For the text-containing cell, return its midpoint in (x, y) coordinate format. 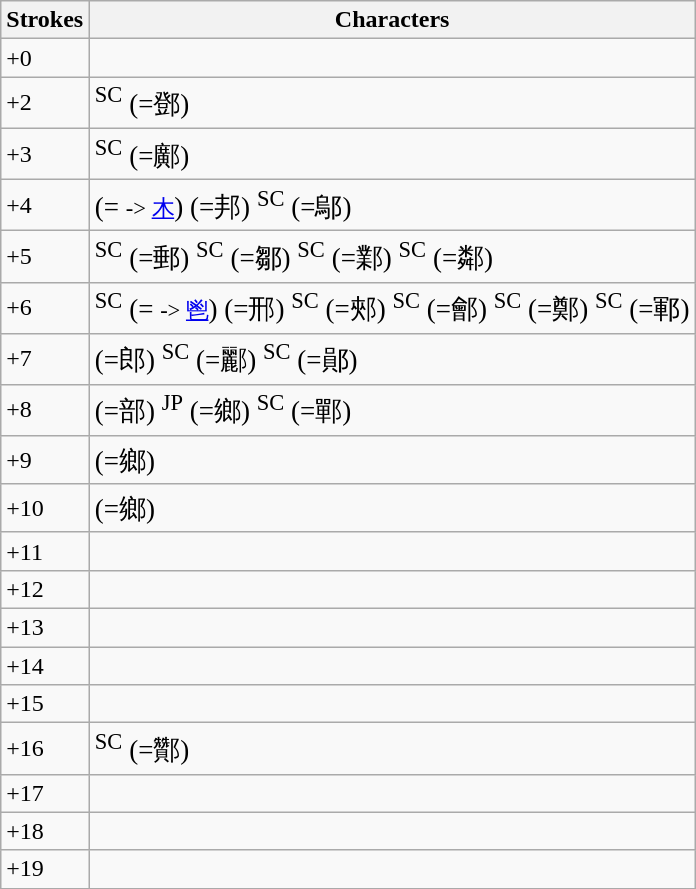
(= -> 木) (=邦) SC (=鄔) (392, 204)
(=部) JP (=鄉) SC (=鄲) (392, 410)
+11 (45, 551)
+2 (45, 102)
+0 (45, 58)
SC (=酇) (392, 748)
+12 (45, 589)
+7 (45, 358)
+8 (45, 410)
(=郎) SC (=酈) SC (=鄖) (392, 358)
Characters (392, 20)
+4 (45, 204)
SC (=鄧) (392, 102)
+13 (45, 628)
+15 (45, 704)
+16 (45, 748)
+19 (45, 869)
+17 (45, 793)
+5 (45, 256)
SC (= -> 鬯) (=邢) SC (=郟) SC (=鄶) SC (=鄭) SC (=鄆) (392, 308)
+9 (45, 460)
+14 (45, 666)
+10 (45, 508)
+3 (45, 154)
Strokes (45, 20)
SC (=郵) SC (=鄒) SC (=鄴) SC (=鄰) (392, 256)
SC (=鄺) (392, 154)
+18 (45, 831)
+6 (45, 308)
